Capture the cell that displays the provided text and extract its (X, Y) central coordinate. 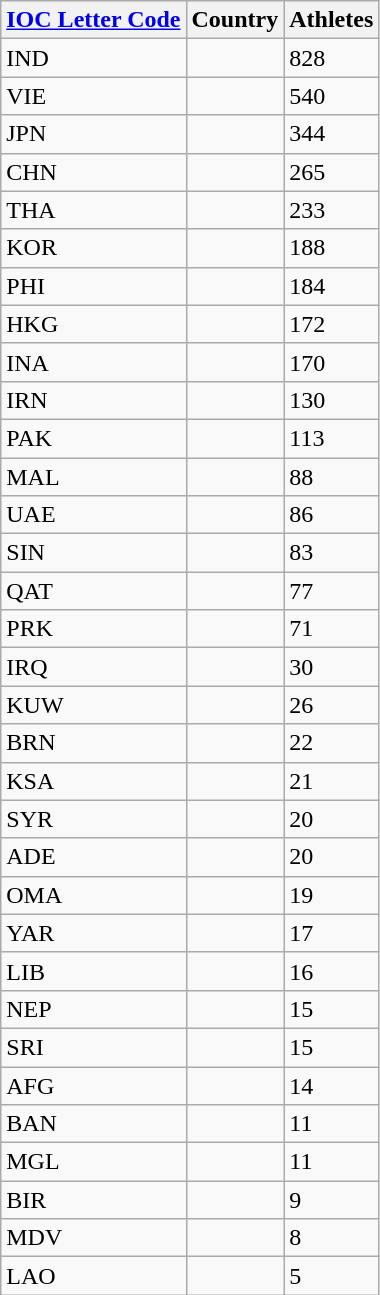
NEP (94, 1009)
26 (332, 705)
PAK (94, 438)
19 (332, 895)
MDV (94, 1238)
YAR (94, 933)
172 (332, 324)
113 (332, 438)
71 (332, 629)
828 (332, 58)
KUW (94, 705)
SIN (94, 553)
344 (332, 134)
Country (235, 20)
PRK (94, 629)
HKG (94, 324)
5 (332, 1276)
MAL (94, 477)
IRN (94, 400)
BIR (94, 1200)
KSA (94, 781)
JPN (94, 134)
83 (332, 553)
KOR (94, 248)
QAT (94, 591)
Athletes (332, 20)
MGL (94, 1162)
188 (332, 248)
VIE (94, 96)
170 (332, 362)
8 (332, 1238)
BAN (94, 1124)
16 (332, 971)
9 (332, 1200)
LAO (94, 1276)
77 (332, 591)
14 (332, 1085)
AFG (94, 1085)
OMA (94, 895)
ADE (94, 857)
BRN (94, 743)
UAE (94, 515)
22 (332, 743)
265 (332, 172)
LIB (94, 971)
233 (332, 210)
130 (332, 400)
88 (332, 477)
THA (94, 210)
540 (332, 96)
CHN (94, 172)
184 (332, 286)
IOC Letter Code (94, 20)
86 (332, 515)
INA (94, 362)
17 (332, 933)
SRI (94, 1047)
PHI (94, 286)
SYR (94, 819)
21 (332, 781)
IND (94, 58)
IRQ (94, 667)
30 (332, 667)
